Capture the cell that displays the provided text and extract its (X, Y) central coordinate. 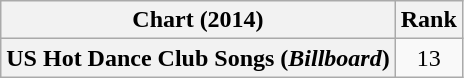
13 (428, 58)
US Hot Dance Club Songs (Billboard) (198, 58)
Rank (428, 20)
Chart (2014) (198, 20)
